Identify which cell holds the provided text, then report its (x, y) central coordinate. 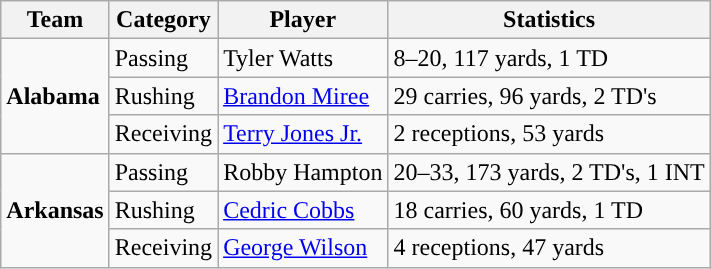
2 receptions, 53 yards (549, 134)
Player (303, 20)
4 receptions, 47 yards (549, 248)
Alabama (55, 96)
Statistics (549, 20)
Terry Jones Jr. (303, 134)
8–20, 117 yards, 1 TD (549, 58)
George Wilson (303, 248)
Brandon Miree (303, 96)
Tyler Watts (303, 58)
Cedric Cobbs (303, 210)
29 carries, 96 yards, 2 TD's (549, 96)
Team (55, 20)
18 carries, 60 yards, 1 TD (549, 210)
Category (163, 20)
20–33, 173 yards, 2 TD's, 1 INT (549, 172)
Arkansas (55, 210)
Robby Hampton (303, 172)
